Locate the cell with the specified text and output its [x, y] center coordinate. 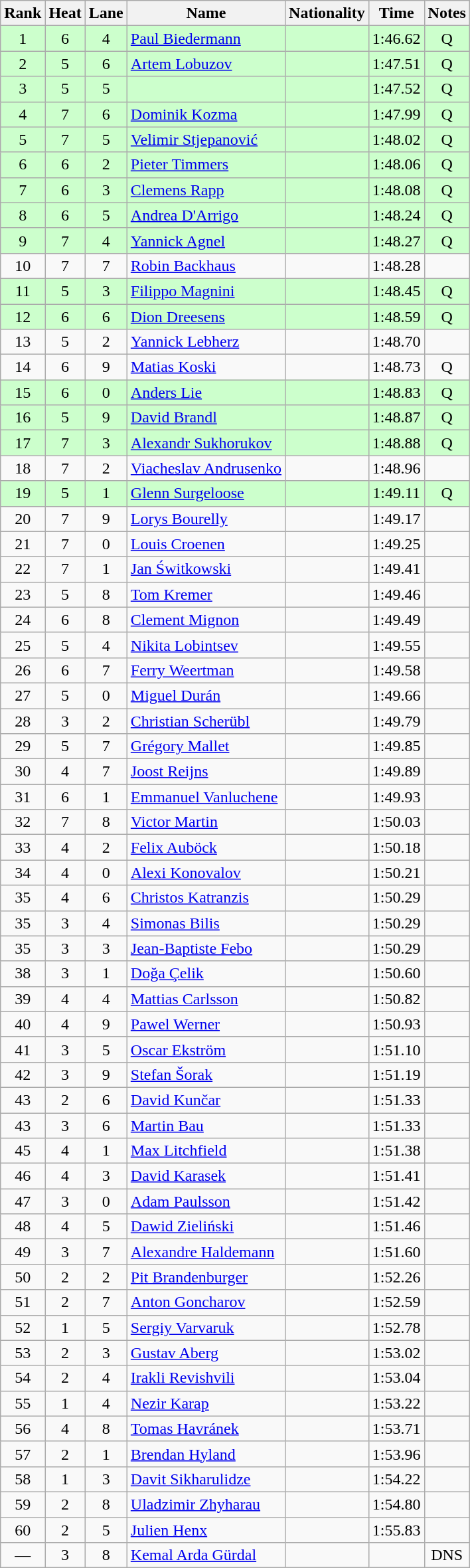
16 [23, 418]
1:53.96 [396, 1454]
1:46.62 [396, 39]
1:48.83 [396, 392]
Robin Backhaus [206, 266]
Filippo Magnini [206, 291]
40 [23, 1024]
10 [23, 266]
52 [23, 1328]
Oscar Ekström [206, 1049]
1:49.89 [396, 772]
1:52.59 [396, 1302]
Uladzimir Zhyharau [206, 1504]
42 [23, 1075]
1:49.25 [396, 544]
1:48.28 [396, 266]
1:49.49 [396, 620]
Nationality [327, 13]
1:48.27 [396, 240]
1:49.93 [396, 797]
27 [23, 695]
Viacheslav Andrusenko [206, 468]
57 [23, 1454]
12 [23, 317]
59 [23, 1504]
38 [23, 974]
1:50.60 [396, 974]
Pit Brandenburger [206, 1277]
33 [23, 847]
Davit Sikharulidze [206, 1479]
26 [23, 670]
1:51.19 [396, 1075]
1:48.06 [396, 165]
Stefan Šorak [206, 1075]
DNS [447, 1555]
1:51.10 [396, 1049]
Christian Scherübl [206, 721]
1:49.55 [396, 645]
Dion Dreesens [206, 317]
1:49.11 [396, 493]
Max Litchfield [206, 1151]
Martin Bau [206, 1126]
Felix Auböck [206, 847]
1:49.58 [396, 670]
1:52.26 [396, 1277]
Christos Katranzis [206, 898]
Joost Reijns [206, 772]
Pieter Timmers [206, 165]
1:49.79 [396, 721]
1:53.71 [396, 1429]
Gustav Aberg [206, 1353]
1:49.66 [396, 695]
Alexandre Haldemann [206, 1252]
Emmanuel Vanluchene [206, 797]
25 [23, 645]
1:48.70 [396, 342]
— [23, 1555]
Glenn Surgeloose [206, 493]
Dominik Kozma [206, 114]
1:48.24 [396, 215]
Tomas Havránek [206, 1429]
17 [23, 443]
1:54.80 [396, 1504]
55 [23, 1403]
19 [23, 493]
Yannick Agnel [206, 240]
Heat [65, 13]
60 [23, 1529]
1:53.22 [396, 1403]
Paul Biedermann [206, 39]
41 [23, 1049]
Mattias Carlsson [206, 999]
1:49.17 [396, 519]
1:48.88 [396, 443]
Anders Lie [206, 392]
Julien Henx [206, 1529]
Lane [106, 13]
14 [23, 367]
Irakli Revishvili [206, 1378]
Simonas Bilis [206, 923]
46 [23, 1176]
1:51.41 [396, 1176]
45 [23, 1151]
Andrea D'Arrigo [206, 215]
1:51.60 [396, 1252]
1:48.02 [396, 139]
Notes [447, 13]
22 [23, 569]
1:48.08 [396, 190]
Dawid Zieliński [206, 1227]
24 [23, 620]
Adam Paulsson [206, 1201]
Time [396, 13]
Clement Mignon [206, 620]
Victor Martin [206, 822]
21 [23, 544]
1:49.85 [396, 746]
23 [23, 594]
51 [23, 1302]
Artem Lobuzov [206, 64]
58 [23, 1479]
David Kunčar [206, 1100]
1:47.51 [396, 64]
1:51.42 [396, 1201]
1:53.02 [396, 1353]
Lorys Bourelly [206, 519]
53 [23, 1353]
11 [23, 291]
1:52.78 [396, 1328]
34 [23, 873]
13 [23, 342]
Nikita Lobintsev [206, 645]
Rank [23, 13]
1:50.82 [396, 999]
20 [23, 519]
1:48.59 [396, 317]
30 [23, 772]
1:49.41 [396, 569]
50 [23, 1277]
1:48.73 [396, 367]
Kemal Arda Gürdal [206, 1555]
1:51.46 [396, 1227]
1:48.45 [396, 291]
47 [23, 1201]
1:48.96 [396, 468]
Brendan Hyland [206, 1454]
Jean-Baptiste Febo [206, 948]
Grégory Mallet [206, 746]
1:55.83 [396, 1529]
48 [23, 1227]
Louis Croenen [206, 544]
1:47.99 [396, 114]
1:47.52 [396, 89]
1:50.93 [396, 1024]
1:50.21 [396, 873]
54 [23, 1378]
Doğa Çelik [206, 974]
David Karasek [206, 1176]
David Brandl [206, 418]
1:50.18 [396, 847]
Ferry Weertman [206, 670]
32 [23, 822]
1:51.38 [396, 1151]
Yannick Lebherz [206, 342]
28 [23, 721]
1:50.03 [396, 822]
Velimir Stjepanović [206, 139]
Miguel Durán [206, 695]
Alexandr Sukhorukov [206, 443]
1:48.87 [396, 418]
Pawel Werner [206, 1024]
Sergiy Varvaruk [206, 1328]
56 [23, 1429]
Jan Świtkowski [206, 569]
15 [23, 392]
1:54.22 [396, 1479]
39 [23, 999]
Anton Goncharov [206, 1302]
18 [23, 468]
Nezir Karap [206, 1403]
Clemens Rapp [206, 190]
1:53.04 [396, 1378]
1:49.46 [396, 594]
49 [23, 1252]
Tom Kremer [206, 594]
Matias Koski [206, 367]
Alexi Konovalov [206, 873]
31 [23, 797]
Name [206, 13]
29 [23, 746]
